Search for the cell housing the specified text and yield its (x, y) center coordinate. 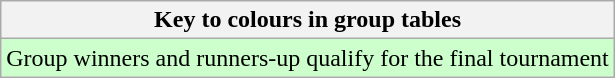
Group winners and runners-up qualify for the final tournament (308, 58)
Key to colours in group tables (308, 20)
